Return the (x, y) coordinate for the center point of the cell that contains the specified text.  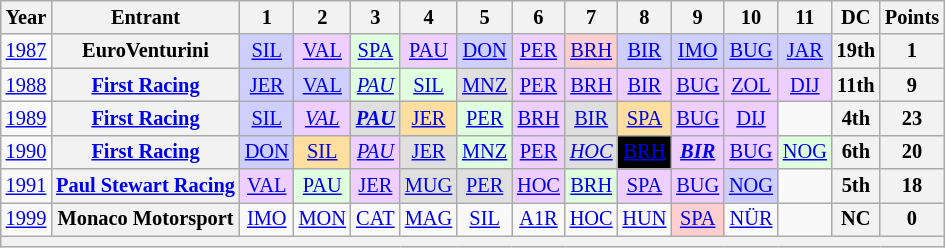
23 (912, 118)
DC (856, 17)
1988 (26, 85)
MAG (428, 219)
Entrant (146, 17)
EuroVenturini (146, 51)
10 (751, 17)
CAT (376, 219)
19th (856, 51)
1989 (26, 118)
20 (912, 152)
NÜR (751, 219)
0 (912, 219)
3 (376, 17)
1987 (26, 51)
4 (428, 17)
Year (26, 17)
5th (856, 186)
1990 (26, 152)
11th (856, 85)
18 (912, 186)
Monaco Motorsport (146, 219)
5 (484, 17)
6th (856, 152)
1991 (26, 186)
8 (645, 17)
NC (856, 219)
1999 (26, 219)
2 (322, 17)
JAR (805, 51)
A1R (538, 219)
Points (912, 17)
MUG (428, 186)
Paul Stewart Racing (146, 186)
4th (856, 118)
HUN (645, 219)
11 (805, 17)
ZOL (751, 85)
MON (322, 219)
6 (538, 17)
7 (592, 17)
